Return [x, y] of the center of cell containing provided text 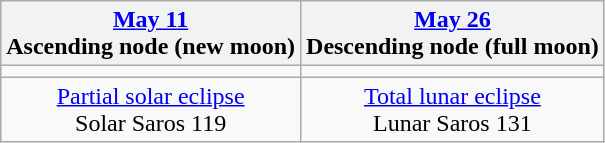
Partial solar eclipseSolar Saros 119 [151, 110]
May 26Descending node (full moon) [453, 34]
Total lunar eclipseLunar Saros 131 [453, 110]
May 11Ascending node (new moon) [151, 34]
